From the cell containing the given text, extract its center point as (X, Y) coordinate. 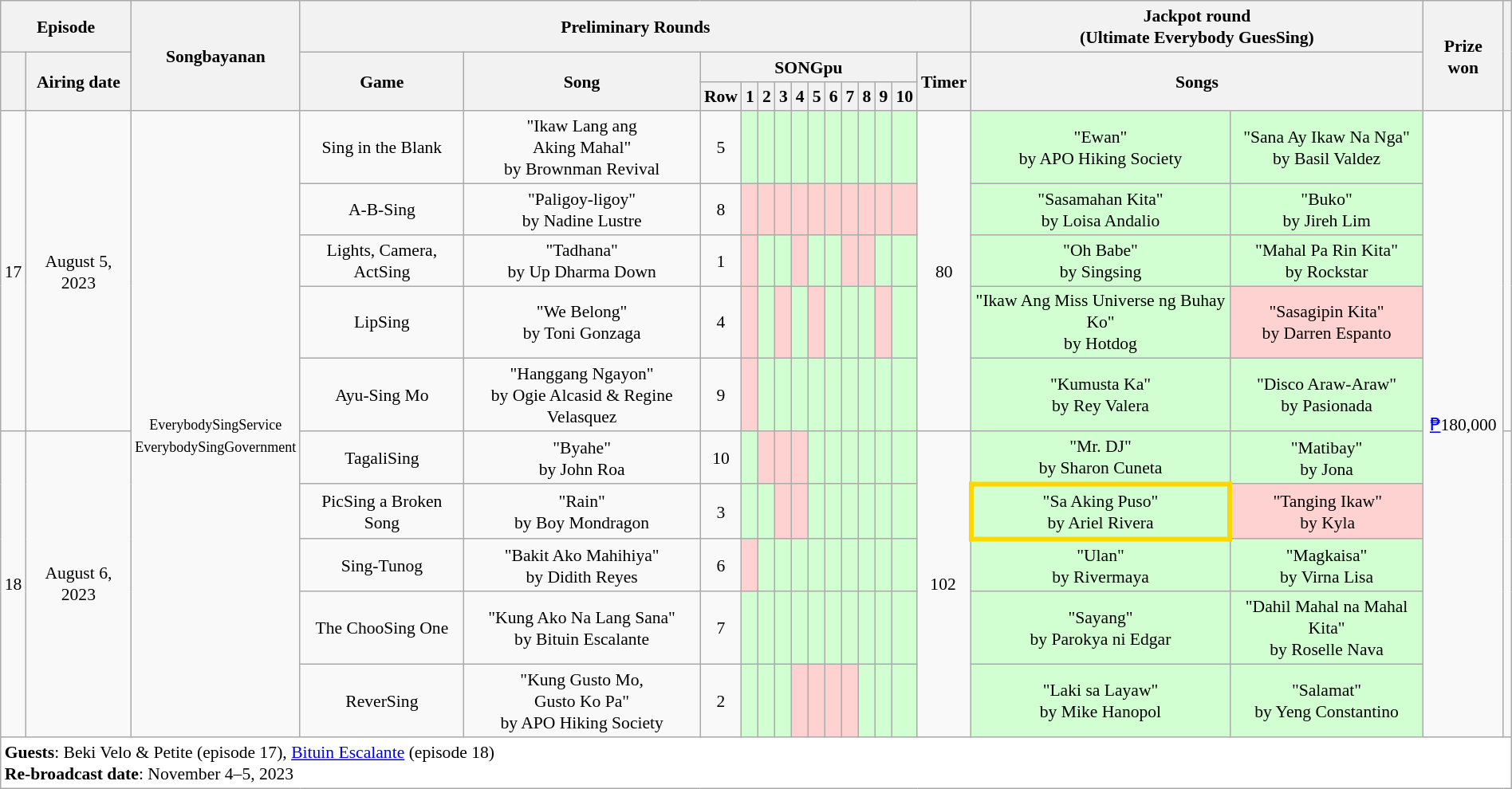
Timer (944, 81)
"Rain"by Boy Mondragon (582, 512)
Game (381, 81)
17 (14, 272)
"Laki sa Layaw"by Mike Hanopol (1101, 701)
Preliminary Rounds (635, 26)
Sing in the Blank (381, 148)
Songs (1196, 81)
"Tadhana"by Up Dharma Down (582, 261)
Songbayanan (215, 56)
"Sasagipin Kita"by Darren Espanto (1327, 322)
PicSing a Broken Song (381, 512)
"Bakit Ako Mahihiya"by Didith Reyes (582, 565)
August 6, 2023 (78, 584)
Sing-Tunog (381, 565)
18 (14, 584)
102 (944, 584)
EverybodySingServiceEverybodySingGovernment (215, 424)
"Paligoy-ligoy"by Nadine Lustre (582, 210)
"Buko"by Jireh Lim (1327, 210)
"Sayang"by Parokya ni Edgar (1101, 628)
August 5, 2023 (78, 272)
Jackpot round(Ultimate Everybody GuesSing) (1196, 26)
80 (944, 272)
"Sana Ay Ikaw Na Nga"by Basil Valdez (1327, 148)
"Tanging Ikaw"by Kyla (1327, 512)
"Kung Gusto Mo,Gusto Ko Pa"by APO Hiking Society (582, 701)
"Sasamahan Kita"by Loisa Andalio (1101, 210)
"Mr. DJ"by Sharon Cuneta (1101, 457)
"Kung Ako Na Lang Sana"by Bituin Escalante (582, 628)
Airing date (78, 81)
"Matibay"by Jona (1327, 457)
Prize won (1463, 56)
"We Belong"by Toni Gonzaga (582, 322)
TagaliSing (381, 457)
A-B-Sing (381, 210)
"Ikaw Ang Miss Universe ng Buhay Ko"by Hotdog (1101, 322)
"Dahil Mahal na Mahal Kita"by Roselle Nava (1327, 628)
"Disco Araw-Araw"by Pasionada (1327, 395)
"Kumusta Ka"by Rey Valera (1101, 395)
Guests: Beki Velo & Petite (episode 17), Bituin Escalante (episode 18)Re-broadcast date: November 4–5, 2023 (756, 763)
"Byahe"by John Roa (582, 457)
The ChooSing One (381, 628)
Ayu-Sing Mo (381, 395)
"Mahal Pa Rin Kita"by Rockstar (1327, 261)
"Ulan"by Rivermaya (1101, 565)
"Ikaw Lang angAking Mahal"by Brownman Revival (582, 148)
"Sa Aking Puso"by Ariel Rivera (1101, 512)
"Oh Babe"by Singsing (1101, 261)
"Salamat"by Yeng Constantino (1327, 701)
ReverSing (381, 701)
Row (721, 96)
"Magkaisa"by Virna Lisa (1327, 565)
Song (582, 81)
SONGpu (809, 67)
"Ewan"by APO Hiking Society (1101, 148)
"Hanggang Ngayon"by Ogie Alcasid & Regine Velasquez (582, 395)
LipSing (381, 322)
Lights, Camera, ActSing (381, 261)
Episode (66, 26)
₱180,000 (1463, 424)
